Determine the (x, y) coordinate at the center of the cell enclosing the given text.  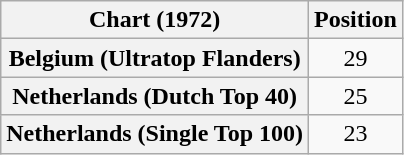
Belgium (Ultratop Flanders) (155, 58)
Position (356, 20)
Netherlands (Dutch Top 40) (155, 96)
25 (356, 96)
23 (356, 134)
Netherlands (Single Top 100) (155, 134)
29 (356, 58)
Chart (1972) (155, 20)
